For the text-containing cell, return its midpoint in (X, Y) coordinate format. 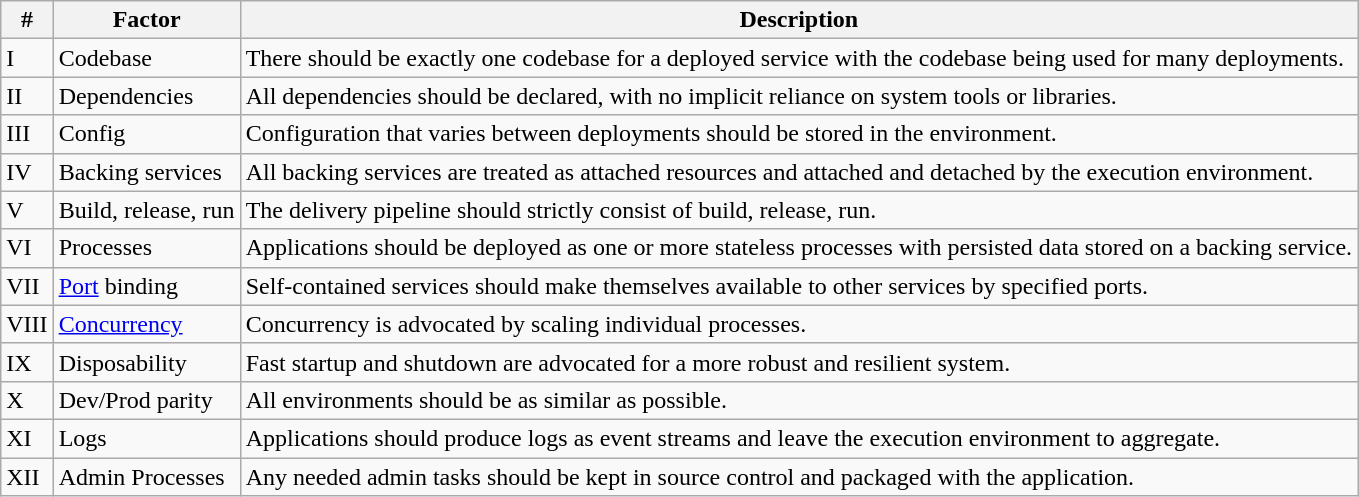
Applications should produce logs as event streams and leave the execution environment to aggregate. (798, 438)
All dependencies should be declared, with no implicit reliance on system tools or libraries. (798, 96)
Concurrency is advocated by scaling individual processes. (798, 324)
Self-contained services should make themselves available to other services by specified ports. (798, 286)
Any needed admin tasks should be kept in source control and packaged with the application. (798, 477)
IX (27, 362)
Backing services (146, 172)
The delivery pipeline should strictly consist of build, release, run. (798, 210)
Factor (146, 20)
Port binding (146, 286)
V (27, 210)
Description (798, 20)
Logs (146, 438)
XI (27, 438)
IV (27, 172)
Dependencies (146, 96)
Applications should be deployed as one or more stateless processes with persisted data stored on a backing service. (798, 248)
I (27, 58)
X (27, 400)
Codebase (146, 58)
Configuration that varies between deployments should be stored in the environment. (798, 134)
All backing services are treated as attached resources and attached and detached by the execution environment. (798, 172)
Concurrency (146, 324)
VII (27, 286)
Processes (146, 248)
VIII (27, 324)
# (27, 20)
Config (146, 134)
XII (27, 477)
Fast startup and shutdown are advocated for a more robust and resilient system. (798, 362)
II (27, 96)
Dev/Prod parity (146, 400)
All environments should be as similar as possible. (798, 400)
Disposability (146, 362)
Admin Processes (146, 477)
III (27, 134)
VI (27, 248)
Build, release, run (146, 210)
There should be exactly one codebase for a deployed service with the codebase being used for many deployments. (798, 58)
